Return (X, Y) of the center of cell containing provided text 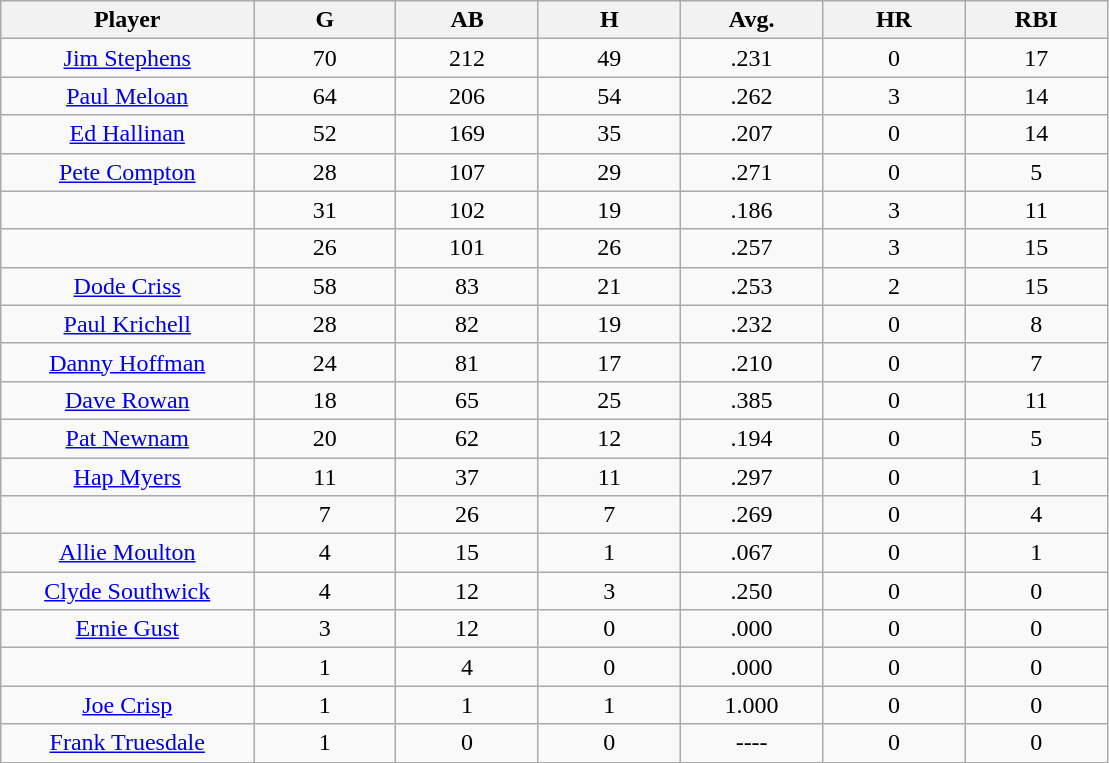
212 (467, 58)
.232 (751, 324)
.194 (751, 438)
169 (467, 134)
Avg. (751, 20)
---- (751, 743)
49 (609, 58)
Pete Compton (128, 172)
.297 (751, 477)
RBI (1036, 20)
64 (325, 96)
.186 (751, 210)
G (325, 20)
29 (609, 172)
Jim Stephens (128, 58)
.269 (751, 515)
.257 (751, 248)
H (609, 20)
20 (325, 438)
206 (467, 96)
Allie Moulton (128, 553)
31 (325, 210)
.207 (751, 134)
Paul Krichell (128, 324)
101 (467, 248)
52 (325, 134)
.210 (751, 362)
24 (325, 362)
54 (609, 96)
Hap Myers (128, 477)
Clyde Southwick (128, 591)
Danny Hoffman (128, 362)
Pat Newnam (128, 438)
Dode Criss (128, 286)
81 (467, 362)
.253 (751, 286)
.385 (751, 400)
82 (467, 324)
.231 (751, 58)
HR (894, 20)
35 (609, 134)
Ernie Gust (128, 629)
65 (467, 400)
.262 (751, 96)
2 (894, 286)
83 (467, 286)
Frank Truesdale (128, 743)
AB (467, 20)
Ed Hallinan (128, 134)
102 (467, 210)
70 (325, 58)
8 (1036, 324)
18 (325, 400)
107 (467, 172)
58 (325, 286)
.067 (751, 553)
21 (609, 286)
Joe Crisp (128, 705)
Dave Rowan (128, 400)
25 (609, 400)
37 (467, 477)
Player (128, 20)
1.000 (751, 705)
.271 (751, 172)
.250 (751, 591)
Paul Meloan (128, 96)
62 (467, 438)
